Pinpoint the cell where the given text exists, returning its (x, y) midpoint coordinate. 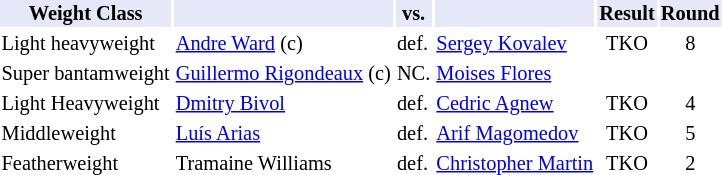
Cedric Agnew (515, 104)
Dmitry Bivol (283, 104)
Super bantamweight (86, 74)
Round (690, 14)
Arif Magomedov (515, 134)
Andre Ward (c) (283, 44)
Luís Arias (283, 134)
8 (690, 44)
Moises Flores (515, 74)
5 (690, 134)
vs. (413, 14)
Light heavyweight (86, 44)
Weight Class (86, 14)
NC. (413, 74)
Guillermo Rigondeaux (c) (283, 74)
Sergey Kovalev (515, 44)
Middleweight (86, 134)
Result (628, 14)
4 (690, 104)
Light Heavyweight (86, 104)
